Find where the given text appears and provide that cell's center as (x, y) coordinate. 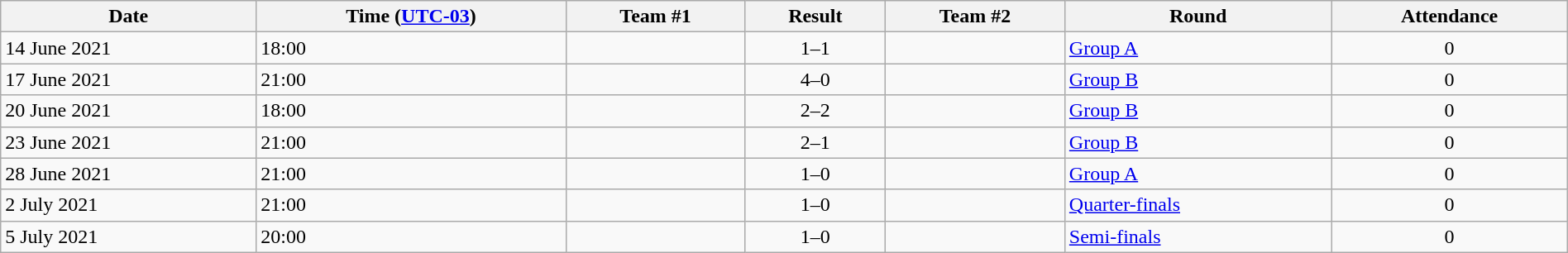
Quarter-finals (1198, 205)
2–2 (815, 111)
17 June 2021 (129, 79)
2–1 (815, 142)
Team #1 (655, 17)
Attendance (1449, 17)
Round (1198, 17)
2 July 2021 (129, 205)
Result (815, 17)
23 June 2021 (129, 142)
Semi-finals (1198, 236)
1–1 (815, 48)
Date (129, 17)
5 July 2021 (129, 236)
14 June 2021 (129, 48)
4–0 (815, 79)
Time (UTC-03) (412, 17)
Team #2 (976, 17)
20 June 2021 (129, 111)
20:00 (412, 236)
28 June 2021 (129, 174)
